Output the (X, Y) coordinate of the center of the cell containing the given text.  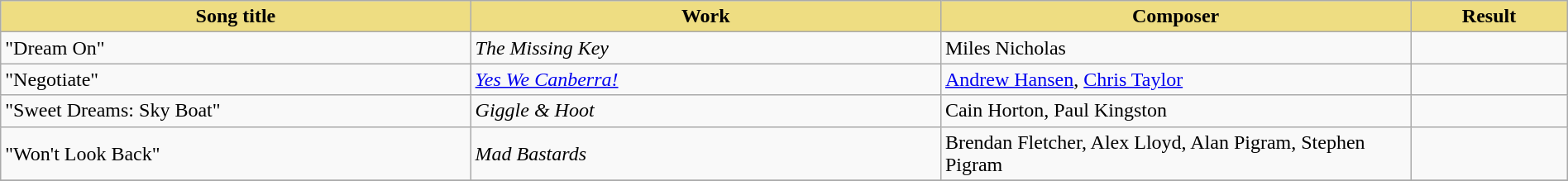
Yes We Canberra! (705, 79)
"Won't Look Back" (236, 154)
The Missing Key (705, 48)
"Sweet Dreams: Sky Boat" (236, 111)
Mad Bastards (705, 154)
Work (705, 17)
Brendan Fletcher, Alex Lloyd, Alan Pigram, Stephen Pigram (1175, 154)
Giggle & Hoot (705, 111)
Cain Horton, Paul Kingston (1175, 111)
"Negotiate" (236, 79)
Andrew Hansen, Chris Taylor (1175, 79)
Song title (236, 17)
Result (1489, 17)
Composer (1175, 17)
Miles Nicholas (1175, 48)
"Dream On" (236, 48)
